Search for the cell housing the specified text and yield its (X, Y) center coordinate. 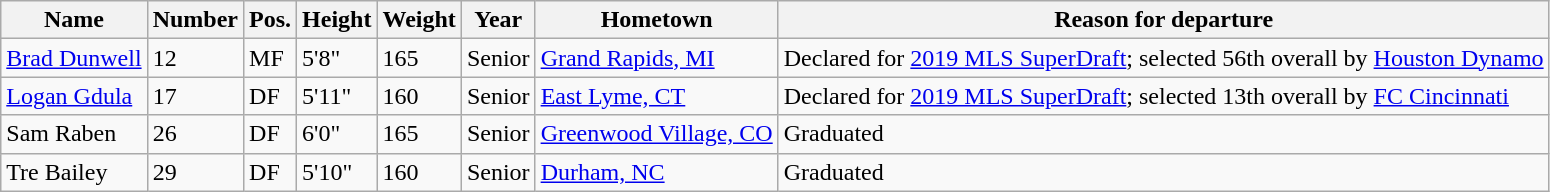
Logan Gdula (74, 96)
Year (498, 20)
Tre Bailey (74, 172)
Name (74, 20)
5'11" (337, 96)
MF (270, 58)
Declared for 2019 MLS SuperDraft; selected 56th overall by Houston Dynamo (1164, 58)
12 (195, 58)
29 (195, 172)
6'0" (337, 134)
Hometown (656, 20)
East Lyme, CT (656, 96)
Durham, NC (656, 172)
26 (195, 134)
Greenwood Village, CO (656, 134)
Height (337, 20)
17 (195, 96)
Brad Dunwell (74, 58)
Number (195, 20)
Declared for 2019 MLS SuperDraft; selected 13th overall by FC Cincinnati (1164, 96)
Weight (419, 20)
Pos. (270, 20)
Grand Rapids, MI (656, 58)
Reason for departure (1164, 20)
5'8" (337, 58)
Sam Raben (74, 134)
5'10" (337, 172)
